Provide the (X, Y) coordinate of the cell's center where the given text is located.  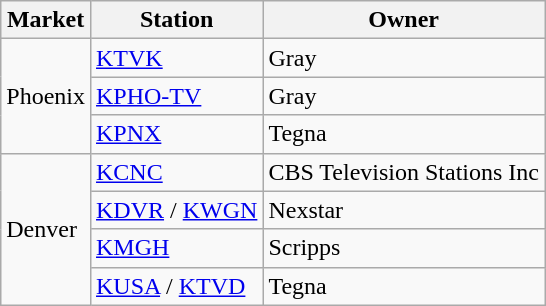
KUSA / KTVD (176, 286)
KPHO-TV (176, 96)
KMGH (176, 248)
Nexstar (404, 210)
KDVR / KWGN (176, 210)
Scripps (404, 248)
Denver (46, 229)
Owner (404, 20)
KPNX (176, 134)
KTVK (176, 58)
Station (176, 20)
Market (46, 20)
KCNC (176, 172)
Phoenix (46, 96)
CBS Television Stations Inc (404, 172)
